Search for the cell housing the specified text and yield its (X, Y) center coordinate. 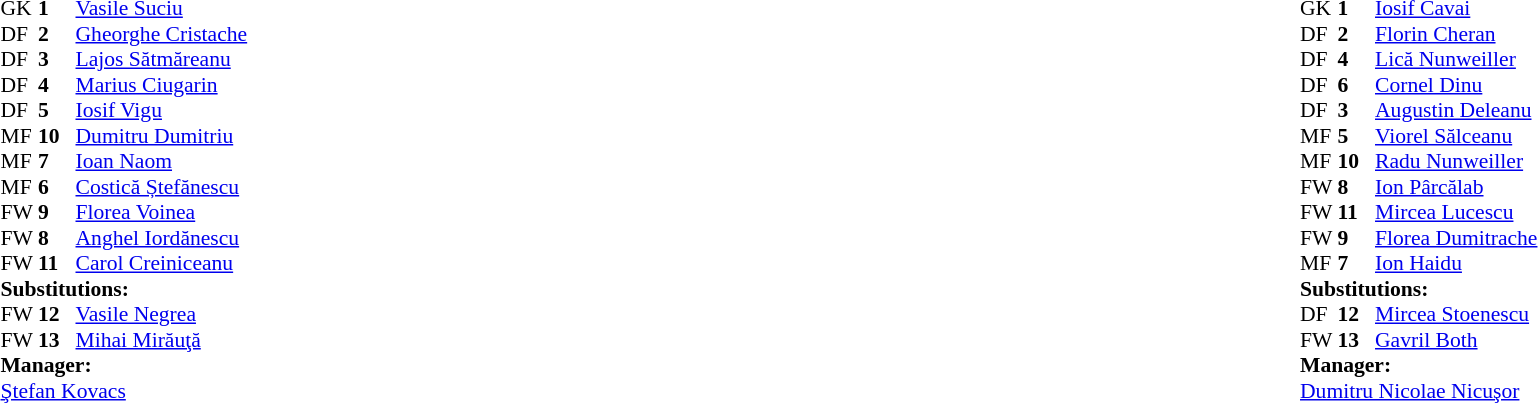
Florea Voinea (162, 213)
Viorel Sălceanu (1456, 136)
Marius Ciugarin (162, 85)
Mircea Lucescu (1456, 213)
Lică Nunweiller (1456, 59)
Florea Dumitrache (1456, 238)
Gheorghe Cristache (162, 34)
Carol Creiniceanu (162, 263)
Ion Pârcălab (1456, 187)
Radu Nunweiller (1456, 161)
Mircea Stoenescu (1456, 315)
Florin Cheran (1456, 34)
Cornel Dinu (1456, 85)
Gavril Both (1456, 340)
Ion Haidu (1456, 263)
Lajos Sătmăreanu (162, 59)
Augustin Deleanu (1456, 111)
Ioan Naom (162, 161)
Mihai Mirăuţă (162, 340)
Anghel Iordănescu (162, 238)
Vasile Negrea (162, 315)
Costică Ștefănescu (162, 187)
Dumitru Dumitriu (162, 136)
Iosif Vigu (162, 111)
